Detect which cell encompasses the target text, then output its [X, Y] center coordinate. 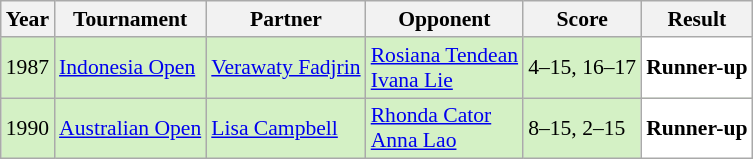
1987 [28, 68]
Year [28, 19]
1990 [28, 128]
Score [582, 19]
Verawaty Fadjrin [286, 68]
Lisa Campbell [286, 128]
Result [696, 19]
Australian Open [130, 128]
Indonesia Open [130, 68]
Rhonda Cator Anna Lao [444, 128]
Opponent [444, 19]
Rosiana Tendean Ivana Lie [444, 68]
8–15, 2–15 [582, 128]
Partner [286, 19]
Tournament [130, 19]
4–15, 16–17 [582, 68]
